Pinpoint the cell where the given text exists, returning its (X, Y) midpoint coordinate. 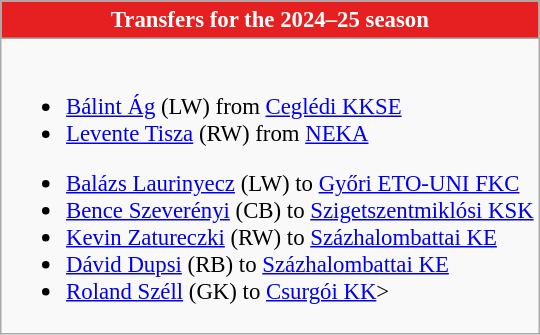
Transfers for the 2024–25 season (270, 20)
